Extract the (X, Y) coordinate from the center of the cell holding the provided text.  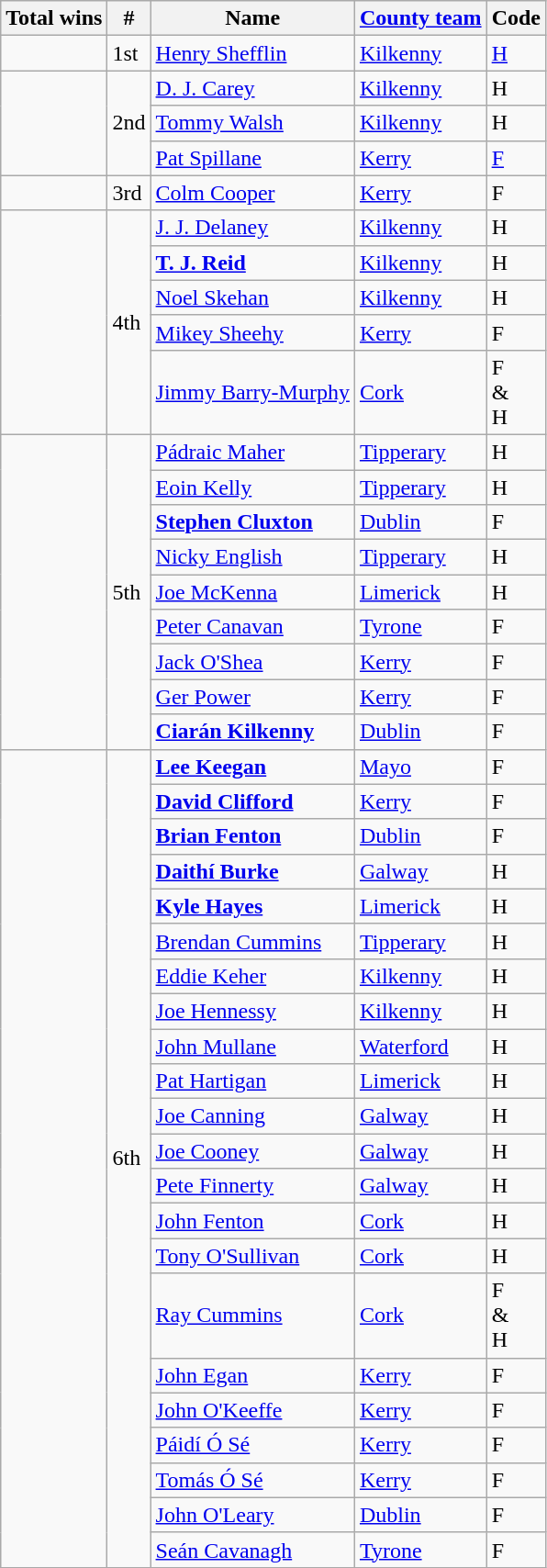
County team (420, 18)
Páidí Ó Sé (252, 1445)
Pádraic Maher (252, 452)
Brendan Cummins (252, 941)
1st (128, 53)
T. J. Reid (252, 263)
Stephen Cluxton (252, 522)
Joe Canning (252, 1116)
3rd (128, 193)
Mikey Sheehy (252, 332)
John O'Keeffe (252, 1410)
Daithí Burke (252, 871)
Mayo (420, 767)
Jimmy Barry-Murphy (252, 392)
Pete Finnerty (252, 1186)
Ciarán Kilkenny (252, 732)
Nicky English (252, 557)
Total wins (54, 18)
Joe Cooney (252, 1151)
Joe McKenna (252, 592)
# (128, 18)
Lee Keegan (252, 767)
Code (516, 18)
Seán Cavanagh (252, 1550)
Pat Hartigan (252, 1081)
2nd (128, 123)
John O'Leary (252, 1515)
Henry Shefflin (252, 53)
Joe Hennessy (252, 1011)
Noel Skehan (252, 297)
5th (128, 591)
Eoin Kelly (252, 487)
6th (128, 1159)
Jack O'Shea (252, 662)
Brian Fenton (252, 836)
Ger Power (252, 697)
Colm Cooper (252, 193)
John Egan (252, 1375)
Kyle Hayes (252, 906)
Pat Spillane (252, 158)
Ray Cummins (252, 1316)
John Fenton (252, 1221)
David Clifford (252, 801)
Waterford (420, 1046)
D. J. Carey (252, 88)
John Mullane (252, 1046)
Name (252, 18)
Eddie Keher (252, 976)
Tommy Walsh (252, 123)
Tony O'Sullivan (252, 1256)
J. J. Delaney (252, 228)
Tomás Ó Sé (252, 1480)
Peter Canavan (252, 627)
4th (128, 322)
